Output the (x, y) coordinate of the center of the cell containing the given text.  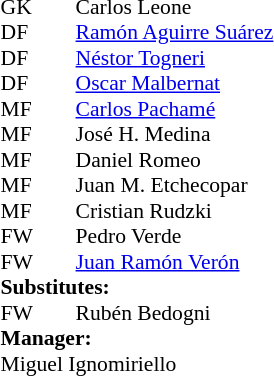
Juan Ramón Verón (175, 262)
Substitutes: (138, 287)
Juan M. Etchecopar (175, 185)
Carlos Pachamé (175, 109)
José H. Medina (175, 135)
Manager: (138, 339)
Ramón Aguirre Suárez (175, 33)
Daniel Romeo (175, 160)
Cristian Rudzki (175, 211)
Oscar Malbernat (175, 83)
Rubén Bedogni (175, 313)
Néstor Togneri (175, 58)
Pedro Verde (175, 237)
